Search for the cell housing the specified text and yield its (x, y) center coordinate. 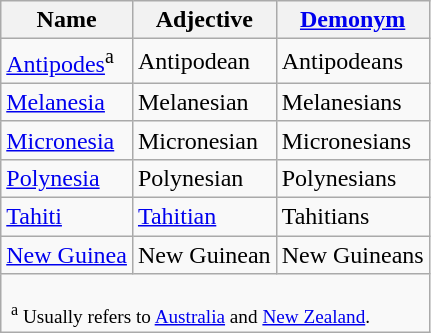
Melanesia (67, 102)
Antipodesa (67, 62)
Melanesian (204, 102)
Melanesians (352, 102)
Antipodeans (352, 62)
Polynesia (67, 178)
Micronesia (67, 140)
Polynesian (204, 178)
Name (67, 20)
Demonym (352, 20)
Tahitian (204, 217)
Micronesian (204, 140)
Adjective (204, 20)
Antipodean (204, 62)
Micronesians (352, 140)
Tahitians (352, 217)
Tahiti (67, 217)
New Guinea (67, 255)
New Guineans (352, 255)
a Usually refers to Australia and New Zealand. (215, 304)
Polynesians (352, 178)
New Guinean (204, 255)
